Output the [x, y] coordinate of the center of the cell containing the given text.  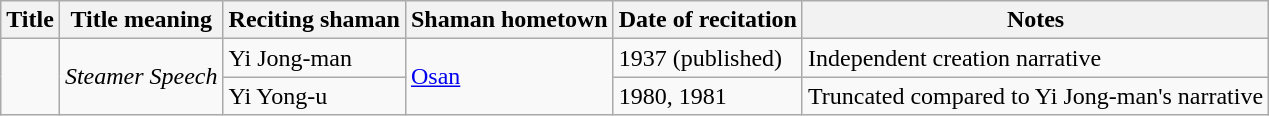
Steamer Speech [141, 77]
Osan [509, 77]
Yi Jong-man [314, 58]
Shaman hometown [509, 20]
1980, 1981 [708, 96]
Notes [1035, 20]
Title meaning [141, 20]
Yi Yong-u [314, 96]
Independent creation narrative [1035, 58]
Reciting shaman [314, 20]
Truncated compared to Yi Jong-man's narrative [1035, 96]
Title [30, 20]
1937 (published) [708, 58]
Date of recitation [708, 20]
